Provide the [X, Y] coordinate of the cell's center where the given text is located.  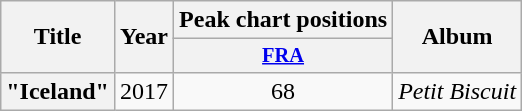
Title [58, 37]
68 [284, 91]
2017 [144, 91]
FRA [284, 56]
Petit Biscuit [458, 91]
Peak chart positions [284, 20]
Album [458, 37]
Year [144, 37]
"Iceland" [58, 91]
